Locate the cell with the specified text and output its (X, Y) center coordinate. 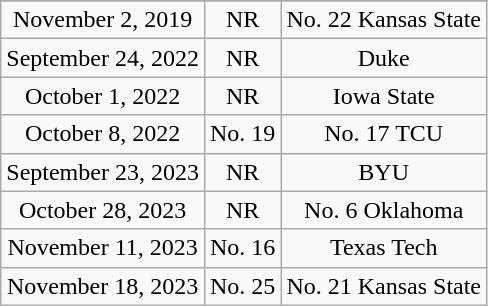
Texas Tech (384, 248)
No. 19 (242, 134)
No. 21 Kansas State (384, 286)
No. 22 Kansas State (384, 20)
No. 25 (242, 286)
October 28, 2023 (103, 210)
No. 16 (242, 248)
October 8, 2022 (103, 134)
Iowa State (384, 96)
November 11, 2023 (103, 248)
September 23, 2023 (103, 172)
No. 6 Oklahoma (384, 210)
October 1, 2022 (103, 96)
November 18, 2023 (103, 286)
No. 17 TCU (384, 134)
Duke (384, 58)
September 24, 2022 (103, 58)
November 2, 2019 (103, 20)
BYU (384, 172)
